Locate the cell with the specified text and output its (x, y) center coordinate. 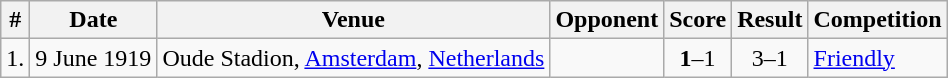
Oude Stadion, Amsterdam, Netherlands (354, 58)
# (16, 20)
Score (698, 20)
Opponent (607, 20)
Result (770, 20)
Friendly (878, 58)
9 June 1919 (94, 58)
1–1 (698, 58)
Venue (354, 20)
1. (16, 58)
Date (94, 20)
Competition (878, 20)
3–1 (770, 58)
